Scan for the cell matching the given text and deliver its [X, Y] coordinate at center. 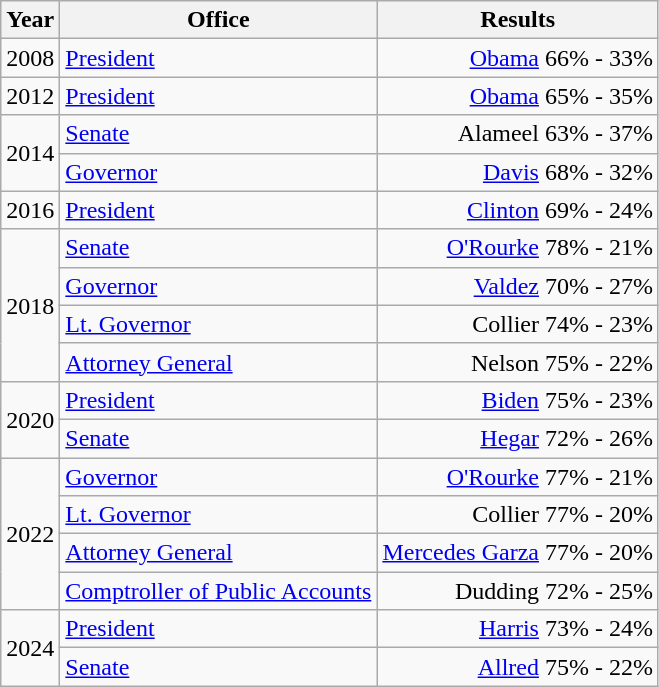
2016 [30, 210]
2008 [30, 58]
2024 [30, 648]
Collier 77% - 20% [518, 515]
Mercedes Garza 77% - 20% [518, 553]
Comptroller of Public Accounts [218, 591]
Allred 75% - 22% [518, 667]
2020 [30, 419]
Collier 74% - 23% [518, 324]
2012 [30, 96]
Office [218, 20]
Year [30, 20]
O'Rourke 78% - 21% [518, 248]
Nelson 75% - 22% [518, 362]
Clinton 69% - 24% [518, 210]
Valdez 70% - 27% [518, 286]
Davis 68% - 32% [518, 172]
Alameel 63% - 37% [518, 134]
2018 [30, 305]
Biden 75% - 23% [518, 400]
O'Rourke 77% - 21% [518, 477]
Hegar 72% - 26% [518, 438]
Obama 66% - 33% [518, 58]
Obama 65% - 35% [518, 96]
Dudding 72% - 25% [518, 591]
2022 [30, 534]
Harris 73% - 24% [518, 629]
2014 [30, 153]
Results [518, 20]
